Return the [x, y] coordinate for the center point of the cell that contains the specified text.  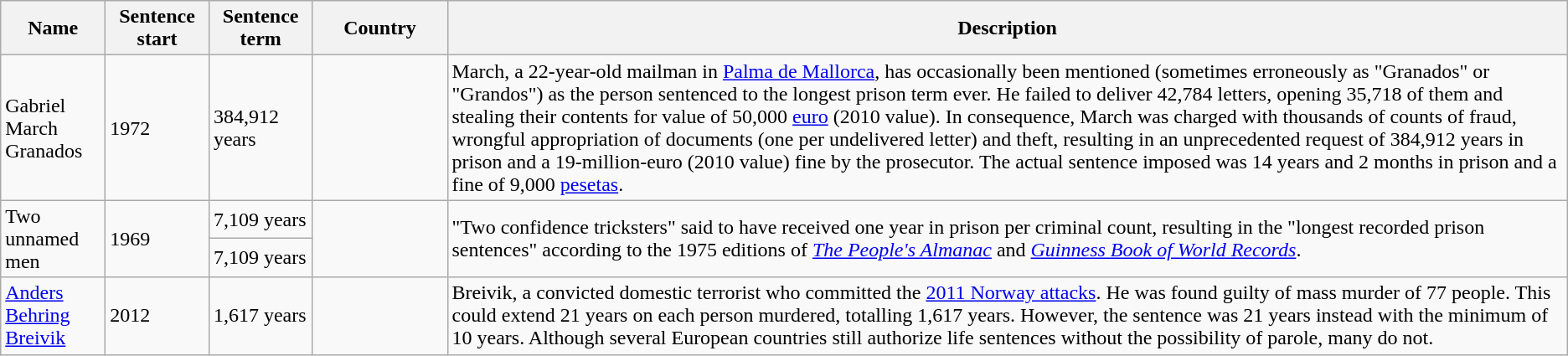
1,617 years [260, 316]
384,912 years [260, 127]
Description [1007, 28]
Gabriel March Granados [54, 127]
Country [380, 28]
Sentence start [157, 28]
1969 [157, 239]
1972 [157, 127]
Sentence term [260, 28]
Name [54, 28]
2012 [157, 316]
Anders Behring Breivik [54, 316]
Two unnamed men [54, 239]
